From the cell containing the given text, extract its center point as (X, Y) coordinate. 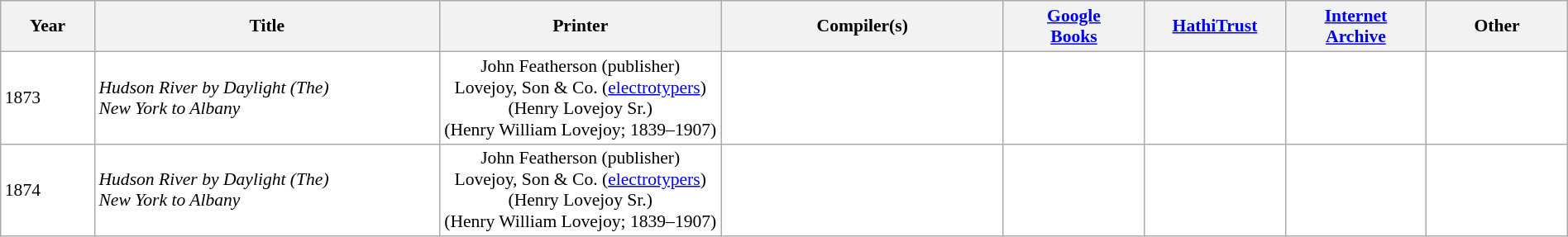
1874 (48, 190)
Compiler(s) (862, 26)
Printer (581, 26)
InternetArchive (1355, 26)
Title (266, 26)
Year (48, 26)
GoogleBooks (1073, 26)
HathiTrust (1215, 26)
Other (1497, 26)
1873 (48, 97)
